Return (X, Y) of the center of cell containing provided text 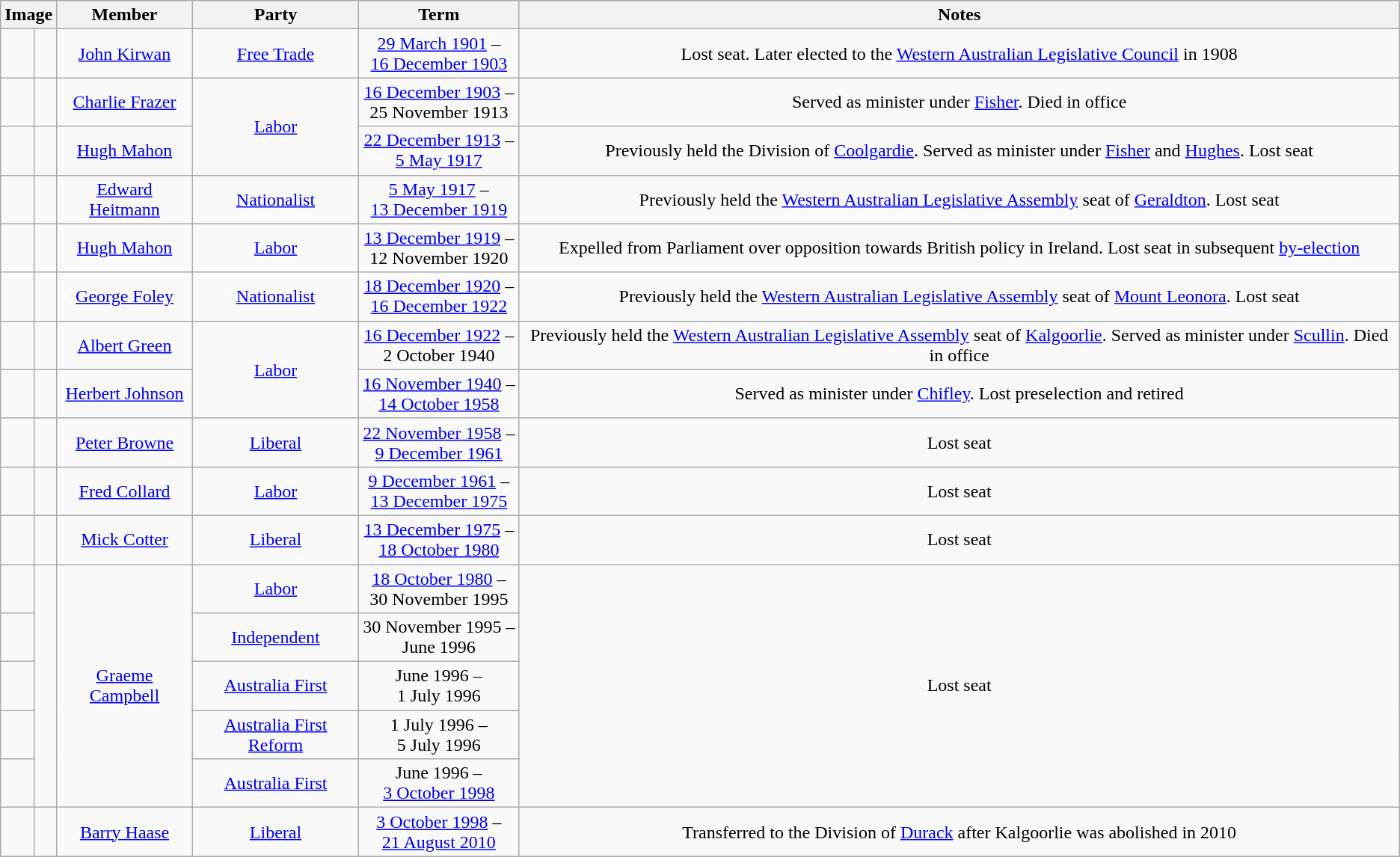
9 December 1961 –13 December 1975 (439, 491)
3 October 1998 –21 August 2010 (439, 832)
22 December 1913 –5 May 1917 (439, 151)
John Kirwan (124, 54)
Term (439, 15)
Independent (275, 637)
13 December 1919 –12 November 1920 (439, 248)
16 December 1922 –2 October 1940 (439, 345)
1 July 1996 –5 July 1996 (439, 734)
5 May 1917 –13 December 1919 (439, 199)
Party (275, 15)
Australia First Reform (275, 734)
16 December 1903 –25 November 1913 (439, 102)
Mick Cotter (124, 540)
Expelled from Parliament over opposition towards British policy in Ireland. Lost seat in subsequent by-election (959, 248)
Edward Heitmann (124, 199)
Transferred to the Division of Durack after Kalgoorlie was abolished in 2010 (959, 832)
Previously held the Division of Coolgardie. Served as minister under Fisher and Hughes. Lost seat (959, 151)
Member (124, 15)
18 December 1920 –16 December 1922 (439, 296)
Graeme Campbell (124, 685)
June 1996 –3 October 1998 (439, 784)
29 March 1901 –16 December 1903 (439, 54)
Served as minister under Fisher. Died in office (959, 102)
Barry Haase (124, 832)
Previously held the Western Australian Legislative Assembly seat of Kalgoorlie. Served as minister under Scullin. Died in office (959, 345)
18 October 1980 –30 November 1995 (439, 588)
22 November 1958 –9 December 1961 (439, 443)
30 November 1995 –June 1996 (439, 637)
Image (28, 15)
Fred Collard (124, 491)
Lost seat. Later elected to the Western Australian Legislative Council in 1908 (959, 54)
Served as minister under Chifley. Lost preselection and retired (959, 393)
13 December 1975 –18 October 1980 (439, 540)
Peter Browne (124, 443)
Albert Green (124, 345)
Herbert Johnson (124, 393)
Charlie Frazer (124, 102)
Previously held the Western Australian Legislative Assembly seat of Geraldton. Lost seat (959, 199)
Free Trade (275, 54)
Previously held the Western Australian Legislative Assembly seat of Mount Leonora. Lost seat (959, 296)
George Foley (124, 296)
June 1996 –1 July 1996 (439, 686)
Notes (959, 15)
16 November 1940 –14 October 1958 (439, 393)
